Output the (X, Y) coordinate of the center of the cell containing the given text.  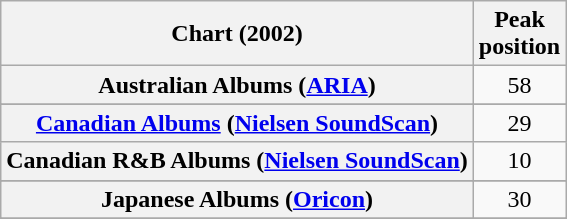
Japanese Albums (Oricon) (238, 199)
Chart (2002) (238, 34)
Australian Albums (ARIA) (238, 85)
Canadian R&B Albums (Nielsen SoundScan) (238, 161)
Canadian Albums (Nielsen SoundScan) (238, 123)
29 (519, 123)
30 (519, 199)
10 (519, 161)
Peakposition (519, 34)
58 (519, 85)
